Search for the cell housing the specified text and yield its (X, Y) center coordinate. 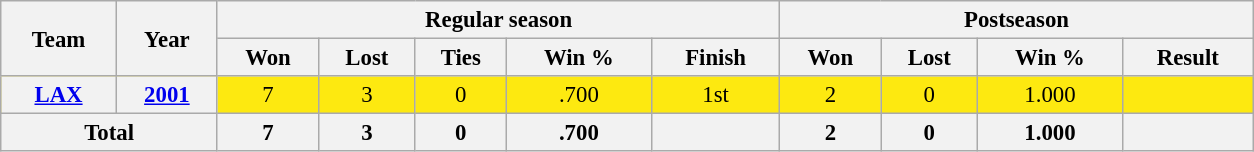
Finish (716, 58)
Year (166, 38)
Regular season (498, 20)
Team (59, 38)
Result (1188, 58)
LAX (59, 95)
2001 (166, 95)
Total (110, 133)
Postseason (1016, 20)
1st (716, 95)
Ties (460, 58)
